Pinpoint the cell where the given text exists, returning its [x, y] midpoint coordinate. 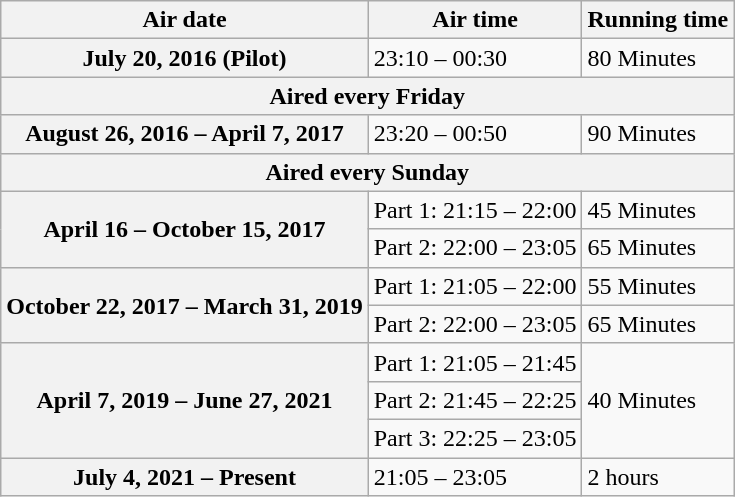
Part 3: 22:25 – 23:05 [475, 438]
23:10 – 00:30 [475, 58]
April 7, 2019 – June 27, 2021 [184, 400]
40 Minutes [658, 400]
23:20 – 00:50 [475, 134]
Running time [658, 20]
Part 1: 21:05 – 22:00 [475, 286]
2 hours [658, 477]
October 22, 2017 – March 31, 2019 [184, 305]
21:05 – 23:05 [475, 477]
80 Minutes [658, 58]
Part 1: 21:05 – 21:45 [475, 362]
Aired every Friday [368, 96]
Part 1: 21:15 – 22:00 [475, 210]
July 20, 2016 (Pilot) [184, 58]
Aired every Sunday [368, 172]
Part 2: 21:45 – 22:25 [475, 400]
July 4, 2021 – Present [184, 477]
55 Minutes [658, 286]
April 16 – October 15, 2017 [184, 229]
August 26, 2016 – April 7, 2017 [184, 134]
Air date [184, 20]
90 Minutes [658, 134]
Air time [475, 20]
45 Minutes [658, 210]
